Pinpoint the cell where the given text exists, returning its [X, Y] midpoint coordinate. 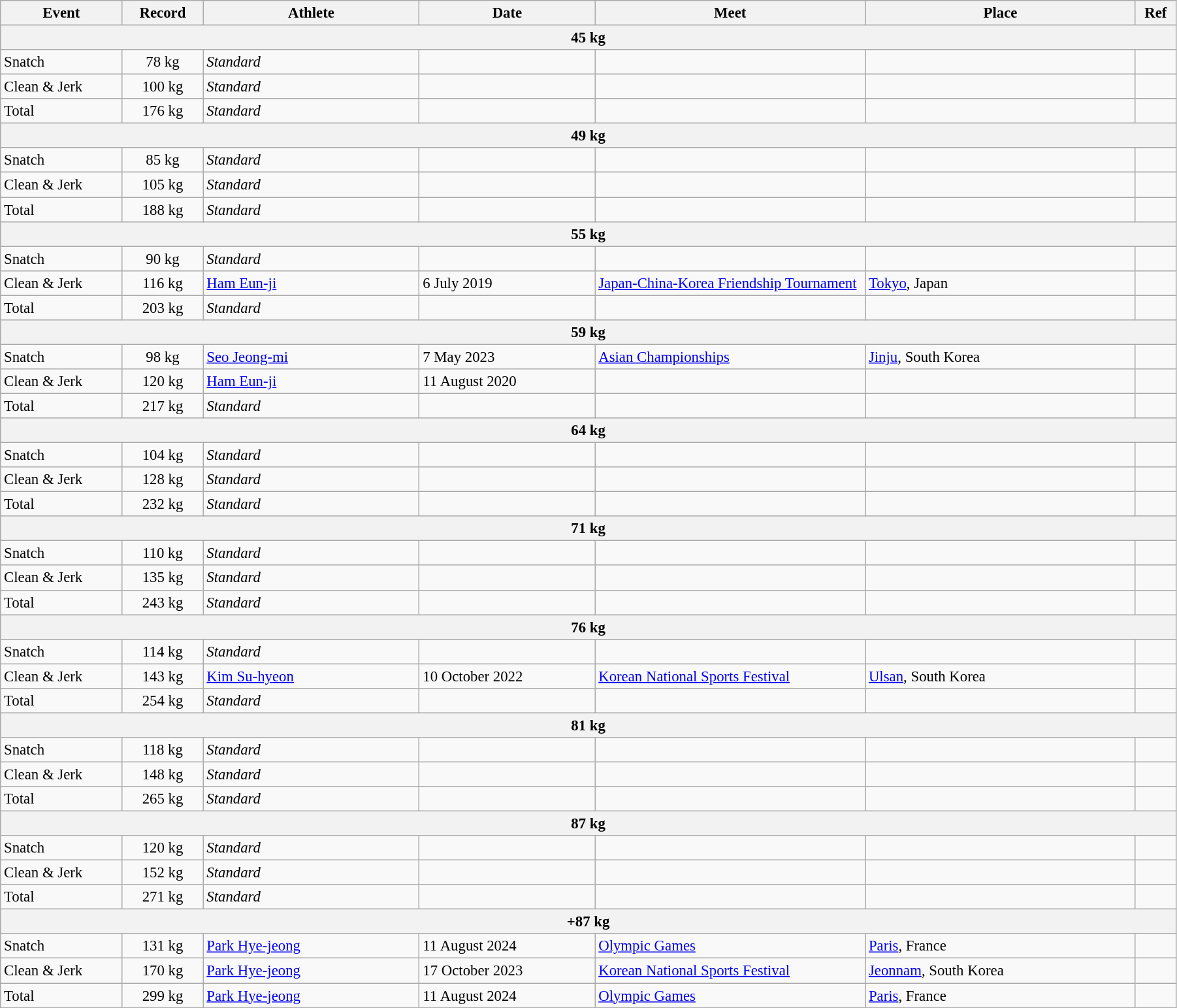
Athlete [311, 13]
Tokyo, Japan [1001, 283]
135 kg [163, 578]
Ulsan, South Korea [1001, 676]
Japan-China-Korea Friendship Tournament [730, 283]
118 kg [163, 750]
64 kg [588, 431]
Kim Su-hyeon [311, 676]
45 kg [588, 38]
243 kg [163, 602]
Ref [1155, 13]
Event [61, 13]
265 kg [163, 799]
100 kg [163, 87]
78 kg [163, 62]
76 kg [588, 627]
Seo Jeong-mi [311, 357]
Record [163, 13]
148 kg [163, 774]
176 kg [163, 111]
55 kg [588, 234]
217 kg [163, 406]
85 kg [163, 160]
+87 kg [588, 922]
Jeonnam, South Korea [1001, 971]
170 kg [163, 971]
203 kg [163, 308]
87 kg [588, 824]
105 kg [163, 185]
49 kg [588, 136]
116 kg [163, 283]
6 July 2019 [507, 283]
17 October 2023 [507, 971]
10 October 2022 [507, 676]
110 kg [163, 553]
271 kg [163, 897]
188 kg [163, 210]
11 August 2020 [507, 382]
81 kg [588, 725]
Asian Championships [730, 357]
232 kg [163, 504]
299 kg [163, 996]
59 kg [588, 333]
128 kg [163, 480]
254 kg [163, 701]
Place [1001, 13]
98 kg [163, 357]
71 kg [588, 528]
7 May 2023 [507, 357]
Meet [730, 13]
104 kg [163, 455]
152 kg [163, 873]
Date [507, 13]
143 kg [163, 676]
Jinju, South Korea [1001, 357]
114 kg [163, 651]
90 kg [163, 259]
131 kg [163, 947]
